From the cell containing the given text, extract its center point as [x, y] coordinate. 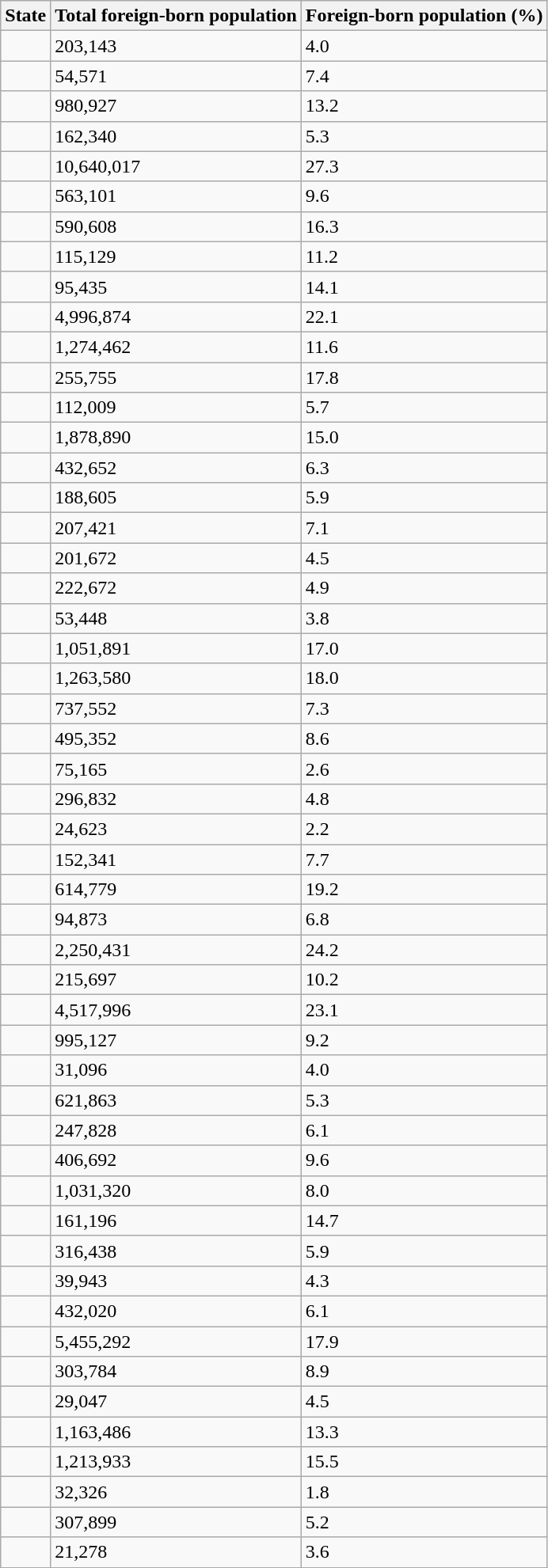
1,274,462 [176, 347]
1.8 [424, 1492]
161,196 [176, 1221]
222,672 [176, 588]
1,878,890 [176, 438]
54,571 [176, 76]
247,828 [176, 1130]
7.3 [424, 708]
11.6 [424, 347]
14.7 [424, 1221]
215,697 [176, 980]
1,051,891 [176, 648]
2,250,431 [176, 950]
6.3 [424, 468]
15.5 [424, 1462]
3.8 [424, 618]
95,435 [176, 287]
32,326 [176, 1492]
15.0 [424, 438]
980,927 [176, 106]
16.3 [424, 226]
8.9 [424, 1372]
17.8 [424, 378]
7.1 [424, 528]
5.2 [424, 1522]
22.1 [424, 317]
9.2 [424, 1040]
303,784 [176, 1372]
10,640,017 [176, 166]
4.8 [424, 799]
432,652 [176, 468]
590,608 [176, 226]
188,605 [176, 498]
2.6 [424, 769]
495,352 [176, 738]
53,448 [176, 618]
1,263,580 [176, 678]
24.2 [424, 950]
18.0 [424, 678]
4.9 [424, 588]
State [25, 16]
1,031,320 [176, 1190]
115,129 [176, 256]
307,899 [176, 1522]
203,143 [176, 46]
3.6 [424, 1552]
4,517,996 [176, 1010]
11.2 [424, 256]
8.0 [424, 1190]
29,047 [176, 1402]
207,421 [176, 528]
1,213,933 [176, 1462]
13.3 [424, 1432]
10.2 [424, 980]
8.6 [424, 738]
316,438 [176, 1251]
614,779 [176, 890]
13.2 [424, 106]
23.1 [424, 1010]
27.3 [424, 166]
94,873 [176, 920]
621,863 [176, 1100]
Total foreign-born population [176, 16]
406,692 [176, 1160]
432,020 [176, 1311]
39,943 [176, 1281]
75,165 [176, 769]
4.3 [424, 1281]
995,127 [176, 1040]
7.4 [424, 76]
21,278 [176, 1552]
4,996,874 [176, 317]
Foreign-born population (%) [424, 16]
19.2 [424, 890]
2.2 [424, 829]
17.0 [424, 648]
17.9 [424, 1342]
1,163,486 [176, 1432]
296,832 [176, 799]
255,755 [176, 378]
201,672 [176, 558]
563,101 [176, 196]
24,623 [176, 829]
6.8 [424, 920]
14.1 [424, 287]
5,455,292 [176, 1342]
152,341 [176, 859]
112,009 [176, 408]
737,552 [176, 708]
5.7 [424, 408]
31,096 [176, 1070]
7.7 [424, 859]
162,340 [176, 136]
